From the cell containing the given text, extract its center point as (X, Y) coordinate. 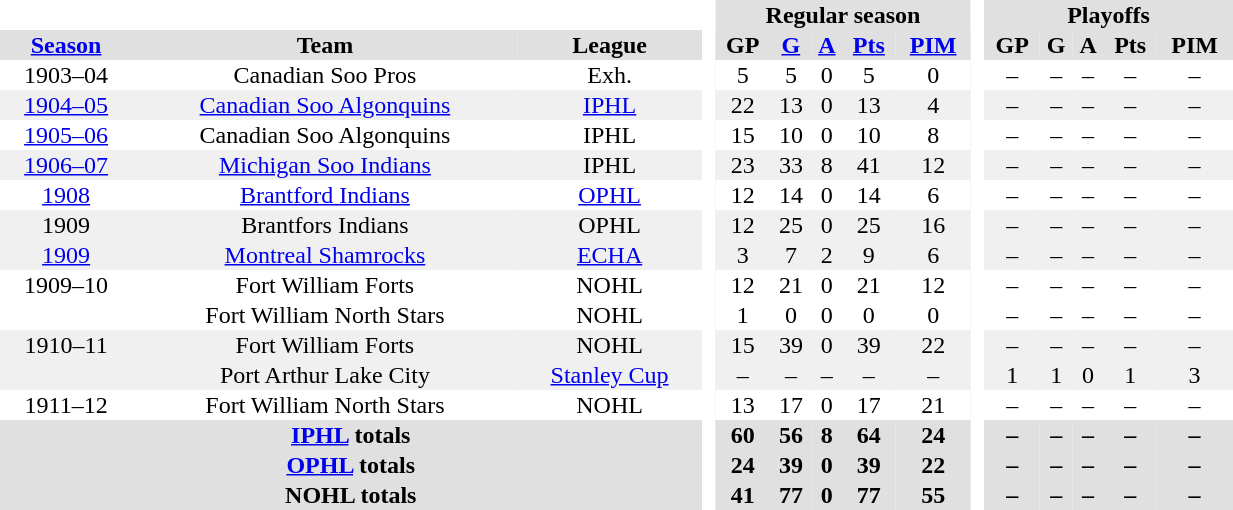
Brantfors Indians (324, 225)
Michigan Soo Indians (324, 165)
16 (932, 225)
Canadian Soo Pros (324, 75)
Stanley Cup (610, 375)
ECHA (610, 255)
2 (826, 255)
9 (868, 255)
Season (66, 45)
Port Arthur Lake City (324, 375)
Exh. (610, 75)
OPHL totals (351, 465)
64 (868, 435)
1910–11 (66, 345)
1904–05 (66, 105)
1903–04 (66, 75)
1906–07 (66, 165)
Montreal Shamrocks (324, 255)
23 (742, 165)
Team (324, 45)
1911–12 (66, 405)
56 (790, 435)
33 (790, 165)
60 (742, 435)
Brantford Indians (324, 195)
55 (932, 495)
4 (932, 105)
League (610, 45)
1909–10 (66, 285)
NOHL totals (351, 495)
Playoffs (1109, 15)
IPHL totals (351, 435)
1908 (66, 195)
1905–06 (66, 135)
Regular season (843, 15)
7 (790, 255)
